Identify which cell holds the provided text, then report its [X, Y] central coordinate. 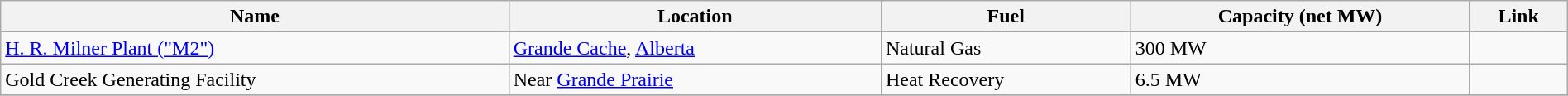
Grande Cache, Alberta [695, 48]
Fuel [1006, 17]
Heat Recovery [1006, 79]
H. R. Milner Plant ("M2") [255, 48]
Natural Gas [1006, 48]
Link [1518, 17]
Gold Creek Generating Facility [255, 79]
6.5 MW [1300, 79]
Location [695, 17]
Capacity (net MW) [1300, 17]
300 MW [1300, 48]
Near Grande Prairie [695, 79]
Name [255, 17]
